Identify which cell holds the provided text, then report its (x, y) central coordinate. 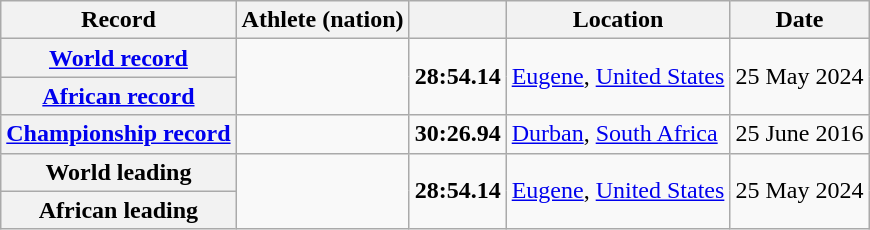
African leading (118, 210)
Athlete (nation) (322, 20)
World leading (118, 172)
30:26.94 (458, 134)
Durban, South Africa (618, 134)
World record (118, 58)
Date (800, 20)
Location (618, 20)
Championship record (118, 134)
African record (118, 96)
Record (118, 20)
25 June 2016 (800, 134)
